Return [x, y] of the center of cell containing provided text 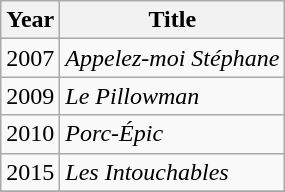
2010 [30, 134]
Le Pillowman [172, 96]
Appelez-moi Stéphane [172, 58]
2009 [30, 96]
2007 [30, 58]
Title [172, 20]
Les Intouchables [172, 172]
Year [30, 20]
Porc-Épic [172, 134]
2015 [30, 172]
